Output the (x, y) coordinate of the center of the cell containing the given text.  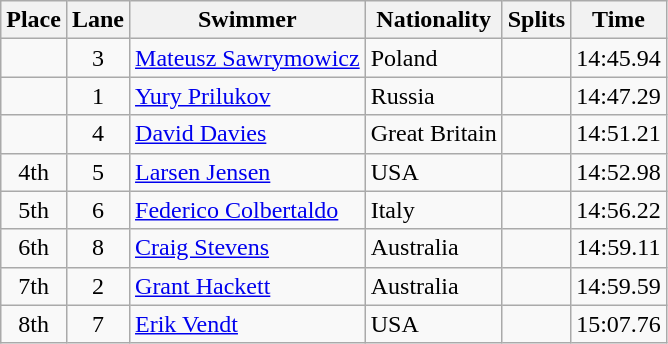
Larsen Jensen (248, 172)
14:56.22 (619, 210)
14:59.59 (619, 286)
Grant Hackett (248, 286)
1 (98, 96)
5th (34, 210)
Swimmer (248, 20)
8 (98, 248)
14:45.94 (619, 58)
15:07.76 (619, 324)
Russia (434, 96)
Time (619, 20)
5 (98, 172)
Yury Prilukov (248, 96)
Lane (98, 20)
14:52.98 (619, 172)
Mateusz Sawrymowicz (248, 58)
Great Britain (434, 134)
Place (34, 20)
Italy (434, 210)
4th (34, 172)
2 (98, 286)
14:47.29 (619, 96)
3 (98, 58)
8th (34, 324)
14:51.21 (619, 134)
Poland (434, 58)
David Davies (248, 134)
7th (34, 286)
7 (98, 324)
Erik Vendt (248, 324)
Splits (536, 20)
6th (34, 248)
6 (98, 210)
14:59.11 (619, 248)
Nationality (434, 20)
4 (98, 134)
Federico Colbertaldo (248, 210)
Craig Stevens (248, 248)
